Search for the cell housing the specified text and yield its (x, y) center coordinate. 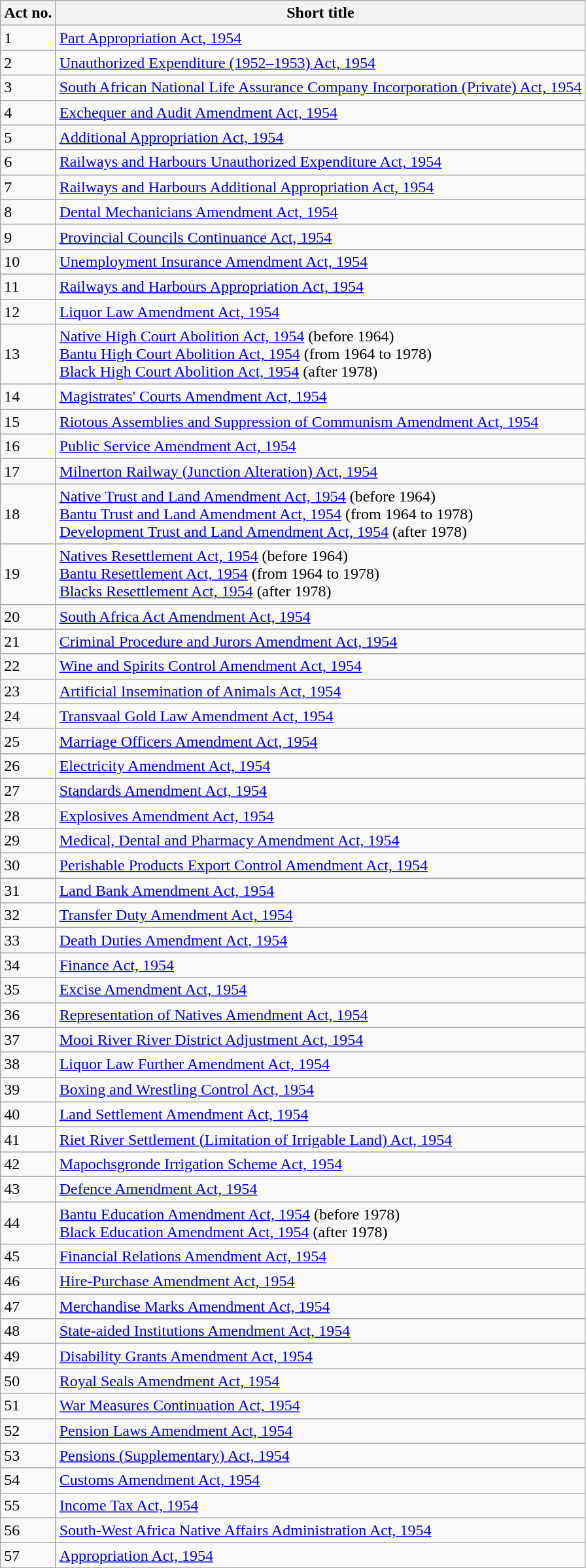
Additional Appropriation Act, 1954 (320, 137)
Unauthorized Expenditure (1952–1953) Act, 1954 (320, 63)
16 (28, 447)
Riotous Assemblies and Suppression of Communism Amendment Act, 1954 (320, 422)
7 (28, 187)
Perishable Products Export Control Amendment Act, 1954 (320, 866)
Transfer Duty Amendment Act, 1954 (320, 915)
Artificial Insemination of Animals Act, 1954 (320, 691)
31 (28, 891)
41 (28, 1139)
4 (28, 112)
18 (28, 514)
2 (28, 63)
5 (28, 137)
33 (28, 940)
23 (28, 691)
19 (28, 574)
Boxing and Wrestling Control Act, 1954 (320, 1089)
State-aided Institutions Amendment Act, 1954 (320, 1331)
9 (28, 237)
20 (28, 617)
War Measures Continuation Act, 1954 (320, 1406)
22 (28, 666)
Bantu Education Amendment Act, 1954 (before 1978) Black Education Amendment Act, 1954 (after 1978) (320, 1223)
47 (28, 1306)
Land Settlement Amendment Act, 1954 (320, 1114)
Mooi River River District Adjustment Act, 1954 (320, 1040)
Railways and Harbours Appropriation Act, 1954 (320, 286)
Royal Seals Amendment Act, 1954 (320, 1381)
45 (28, 1257)
54 (28, 1480)
Defence Amendment Act, 1954 (320, 1189)
Mapochsgronde Irrigation Scheme Act, 1954 (320, 1164)
28 (28, 815)
55 (28, 1505)
6 (28, 162)
25 (28, 741)
Representation of Natives Amendment Act, 1954 (320, 1015)
13 (28, 354)
50 (28, 1381)
Railways and Harbours Unauthorized Expenditure Act, 1954 (320, 162)
52 (28, 1431)
43 (28, 1189)
Short title (320, 13)
Death Duties Amendment Act, 1954 (320, 940)
Riet River Settlement (Limitation of Irrigable Land) Act, 1954 (320, 1139)
Criminal Procedure and Jurors Amendment Act, 1954 (320, 641)
8 (28, 212)
South-West Africa Native Affairs Administration Act, 1954 (320, 1530)
Pension Laws Amendment Act, 1954 (320, 1431)
Provincial Councils Continuance Act, 1954 (320, 237)
57 (28, 1555)
51 (28, 1406)
Disability Grants Amendment Act, 1954 (320, 1356)
26 (28, 766)
Magistrates' Courts Amendment Act, 1954 (320, 397)
Milnerton Railway (Junction Alteration) Act, 1954 (320, 471)
35 (28, 990)
Transvaal Gold Law Amendment Act, 1954 (320, 716)
Customs Amendment Act, 1954 (320, 1480)
49 (28, 1356)
15 (28, 422)
Income Tax Act, 1954 (320, 1505)
Dental Mechanicians Amendment Act, 1954 (320, 212)
Liquor Law Further Amendment Act, 1954 (320, 1065)
36 (28, 1015)
1 (28, 38)
39 (28, 1089)
South African National Life Assurance Company Incorporation (Private) Act, 1954 (320, 88)
21 (28, 641)
Excise Amendment Act, 1954 (320, 990)
Exchequer and Audit Amendment Act, 1954 (320, 112)
53 (28, 1456)
44 (28, 1223)
South Africa Act Amendment Act, 1954 (320, 617)
34 (28, 965)
Hire-Purchase Amendment Act, 1954 (320, 1282)
29 (28, 841)
Pensions (Supplementary) Act, 1954 (320, 1456)
27 (28, 791)
12 (28, 312)
Unemployment Insurance Amendment Act, 1954 (320, 262)
Merchandise Marks Amendment Act, 1954 (320, 1306)
32 (28, 915)
Medical, Dental and Pharmacy Amendment Act, 1954 (320, 841)
Act no. (28, 13)
37 (28, 1040)
Finance Act, 1954 (320, 965)
Standards Amendment Act, 1954 (320, 791)
30 (28, 866)
10 (28, 262)
Public Service Amendment Act, 1954 (320, 447)
Marriage Officers Amendment Act, 1954 (320, 741)
48 (28, 1331)
Wine and Spirits Control Amendment Act, 1954 (320, 666)
11 (28, 286)
Part Appropriation Act, 1954 (320, 38)
56 (28, 1530)
Land Bank Amendment Act, 1954 (320, 891)
Liquor Law Amendment Act, 1954 (320, 312)
17 (28, 471)
Appropriation Act, 1954 (320, 1555)
40 (28, 1114)
Financial Relations Amendment Act, 1954 (320, 1257)
3 (28, 88)
Electricity Amendment Act, 1954 (320, 766)
Explosives Amendment Act, 1954 (320, 815)
38 (28, 1065)
Natives Resettlement Act, 1954 (before 1964) Bantu Resettlement Act, 1954 (from 1964 to 1978) Blacks Resettlement Act, 1954 (after 1978) (320, 574)
14 (28, 397)
24 (28, 716)
42 (28, 1164)
Railways and Harbours Additional Appropriation Act, 1954 (320, 187)
46 (28, 1282)
